Extract the [X, Y] coordinate from the center of the cell holding the provided text.  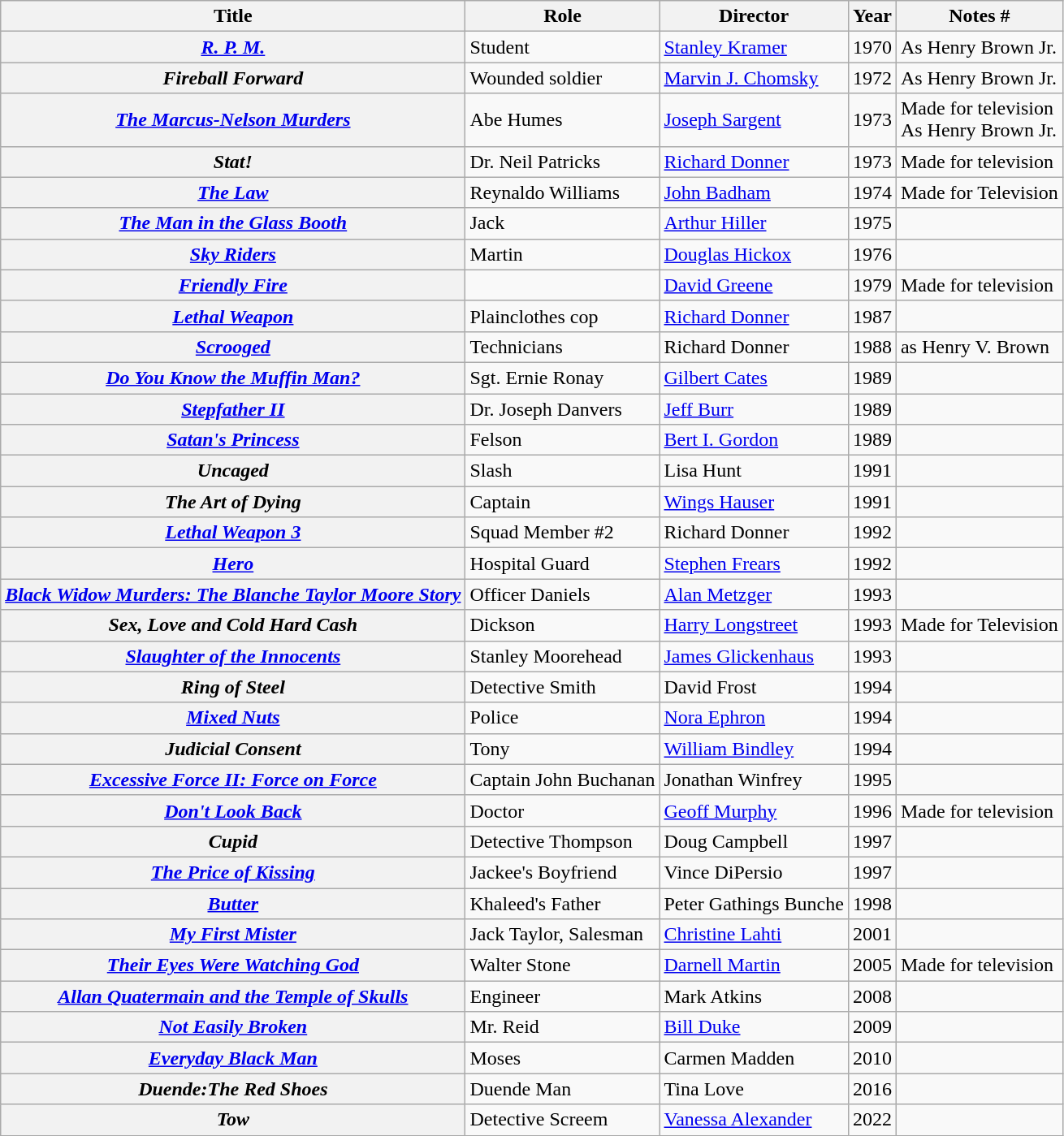
David Greene [754, 285]
Christine Lahti [754, 935]
1975 [872, 223]
Technicians [562, 347]
Vanessa Alexander [754, 1120]
Stepfather II [233, 408]
Jack Taylor, Salesman [562, 935]
Butter [233, 904]
Don't Look Back [233, 810]
Excessive Force II: Force on Force [233, 780]
Duende Man [562, 1089]
Arthur Hiller [754, 223]
Jackee's Boyfriend [562, 872]
1996 [872, 810]
Role [562, 16]
Scrooged [233, 347]
Detective Thompson [562, 841]
Jeff Burr [754, 408]
Captain [562, 502]
Abe Humes [562, 120]
Khaleed's Father [562, 904]
Walter Stone [562, 965]
Officer Daniels [562, 594]
Director [754, 16]
Sky Riders [233, 254]
The Price of Kissing [233, 872]
Black Widow Murders: The Blanche Taylor Moore Story [233, 594]
Stephen Frears [754, 564]
Fireball Forward [233, 78]
Duende:The Red Shoes [233, 1089]
Tow [233, 1120]
Bill Duke [754, 1027]
Allan Quatermain and the Temple of Skulls [233, 996]
Hero [233, 564]
1987 [872, 316]
Not Easily Broken [233, 1027]
1998 [872, 904]
John Badham [754, 192]
Tina Love [754, 1089]
Title [233, 16]
Student [562, 47]
The Law [233, 192]
Uncaged [233, 471]
1976 [872, 254]
Dr. Joseph Danvers [562, 408]
Lisa Hunt [754, 471]
Felson [562, 440]
Sgt. Ernie Ronay [562, 378]
James Glickenhaus [754, 656]
Lethal Weapon [233, 316]
Everyday Black Man [233, 1058]
Stanley Moorehead [562, 656]
Cupid [233, 841]
Jack [562, 223]
Martin [562, 254]
Squad Member #2 [562, 533]
Jonathan Winfrey [754, 780]
Tony [562, 749]
Dr. Neil Patricks [562, 162]
Detective Screem [562, 1120]
2022 [872, 1120]
1970 [872, 47]
2016 [872, 1089]
Year [872, 16]
1988 [872, 347]
Douglas Hickox [754, 254]
Do You Know the Muffin Man? [233, 378]
Their Eyes Were Watching God [233, 965]
2001 [872, 935]
My First Mister [233, 935]
Slaughter of the Innocents [233, 656]
Police [562, 718]
1995 [872, 780]
Friendly Fire [233, 285]
Dickson [562, 625]
Slash [562, 471]
Notes # [980, 16]
Engineer [562, 996]
Doug Campbell [754, 841]
Peter Gathings Bunche [754, 904]
Gilbert Cates [754, 378]
The Marcus-Nelson Murders [233, 120]
Geoff Murphy [754, 810]
The Man in the Glass Booth [233, 223]
Stanley Kramer [754, 47]
1972 [872, 78]
Bert I. Gordon [754, 440]
Joseph Sargent [754, 120]
Plainclothes cop [562, 316]
Harry Longstreet [754, 625]
Carmen Madden [754, 1058]
2008 [872, 996]
Satan's Princess [233, 440]
Wings Hauser [754, 502]
2010 [872, 1058]
Sex, Love and Cold Hard Cash [233, 625]
Vince DiPersio [754, 872]
Mark Atkins [754, 996]
2009 [872, 1027]
Mr. Reid [562, 1027]
Moses [562, 1058]
as Henry V. Brown [980, 347]
Ring of Steel [233, 687]
Darnell Martin [754, 965]
Doctor [562, 810]
R. P. M. [233, 47]
Captain John Buchanan [562, 780]
1979 [872, 285]
Hospital Guard [562, 564]
Reynaldo Williams [562, 192]
Detective Smith [562, 687]
Judicial Consent [233, 749]
2005 [872, 965]
William Bindley [754, 749]
Wounded soldier [562, 78]
Made for televisionAs Henry Brown Jr. [980, 120]
The Art of Dying [233, 502]
Stat! [233, 162]
David Frost [754, 687]
Lethal Weapon 3 [233, 533]
Alan Metzger [754, 594]
1974 [872, 192]
Nora Ephron [754, 718]
Marvin J. Chomsky [754, 78]
Mixed Nuts [233, 718]
